Provide the [X, Y] coordinate of the cell's center where the given text is located.  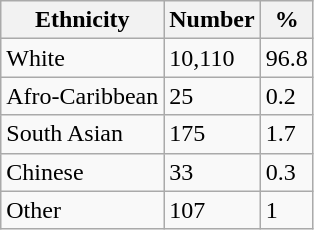
0.2 [286, 96]
96.8 [286, 58]
1.7 [286, 134]
Other [82, 210]
25 [212, 96]
Number [212, 20]
South Asian [82, 134]
175 [212, 134]
Afro-Caribbean [82, 96]
White [82, 58]
0.3 [286, 172]
Chinese [82, 172]
% [286, 20]
1 [286, 210]
33 [212, 172]
10,110 [212, 58]
Ethnicity [82, 20]
107 [212, 210]
